Identify which cell holds the provided text, then report its (X, Y) central coordinate. 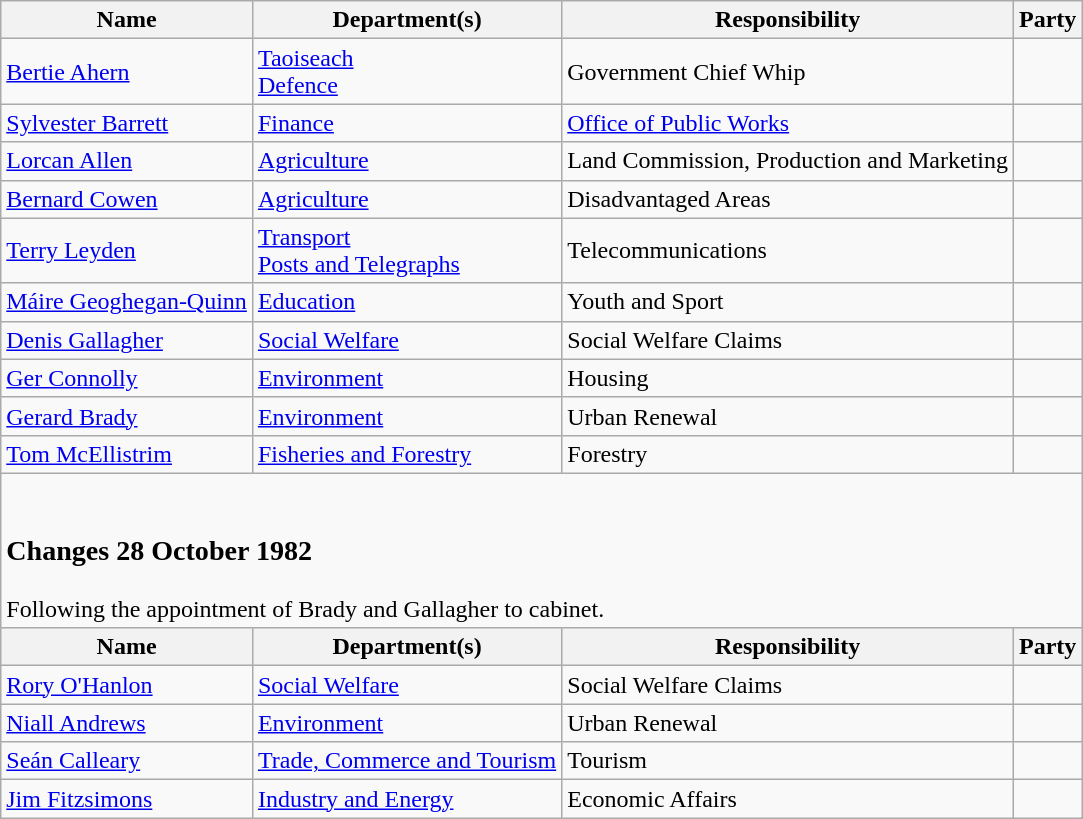
Gerard Brady (127, 416)
Forestry (788, 454)
TaoiseachDefence (406, 72)
Lorcan Allen (127, 161)
Tourism (788, 761)
Government Chief Whip (788, 72)
Jim Fitzsimons (127, 799)
Telecommunications (788, 250)
Land Commission, Production and Marketing (788, 161)
Terry Leyden (127, 250)
Changes 28 October 1982Following the appointment of Brady and Gallagher to cabinet. (542, 550)
Finance (406, 123)
Seán Calleary (127, 761)
Industry and Energy (406, 799)
Bernard Cowen (127, 199)
Rory O'Hanlon (127, 685)
Office of Public Works (788, 123)
Fisheries and Forestry (406, 454)
Economic Affairs (788, 799)
Trade, Commerce and Tourism (406, 761)
Niall Andrews (127, 723)
Disadvantaged Areas (788, 199)
Youth and Sport (788, 302)
Education (406, 302)
Ger Connolly (127, 378)
Tom McEllistrim (127, 454)
Denis Gallagher (127, 340)
TransportPosts and Telegraphs (406, 250)
Sylvester Barrett (127, 123)
Máire Geoghegan-Quinn (127, 302)
Housing (788, 378)
Bertie Ahern (127, 72)
